Return the [x, y] coordinate for the center point of the cell that contains the specified text.  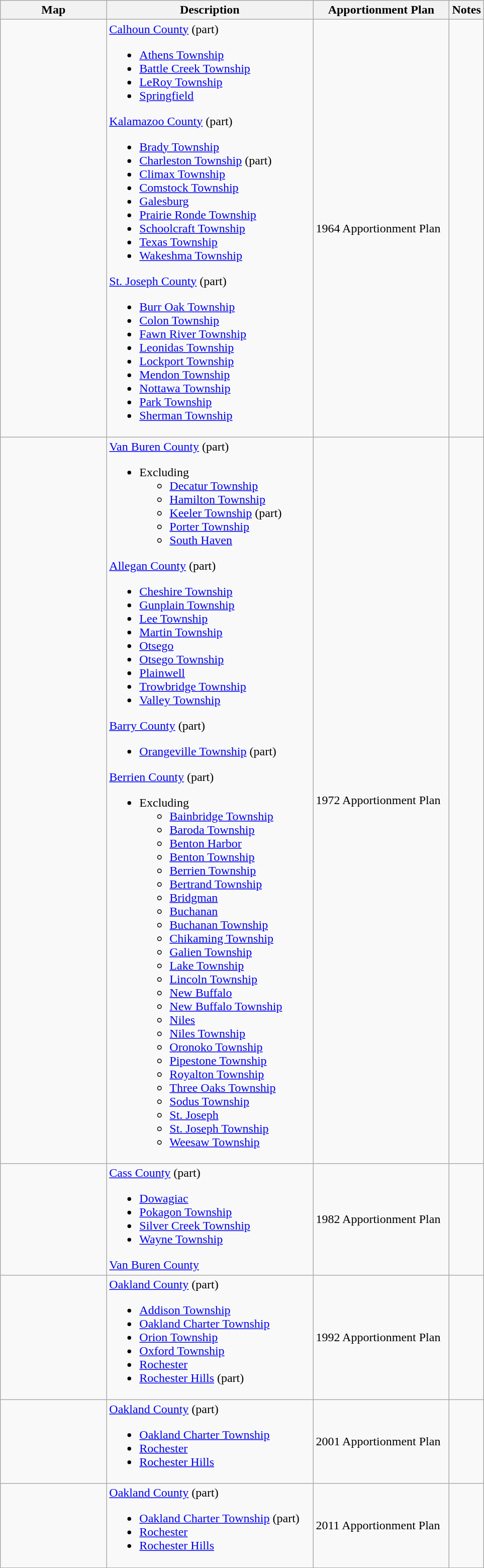
1964 Apportionment Plan [381, 228]
1982 Apportionment Plan [381, 1219]
Oakland County (part)Oakland Charter Township (part)RochesterRochester Hills [210, 1526]
Oakland County (part)Oakland Charter TownshipRochesterRochester Hills [210, 1441]
2011 Apportionment Plan [381, 1526]
1972 Apportionment Plan [381, 801]
Map [53, 10]
Oakland County (part)Addison TownshipOakland Charter TownshipOrion TownshipOxford TownshipRochesterRochester Hills (part) [210, 1337]
1992 Apportionment Plan [381, 1337]
Notes [466, 10]
Description [210, 10]
2001 Apportionment Plan [381, 1441]
Apportionment Plan [381, 10]
Cass County (part)DowagiacPokagon TownshipSilver Creek TownshipWayne TownshipVan Buren County [210, 1219]
